Return the [X, Y] coordinate for the center point of the cell that contains the specified text.  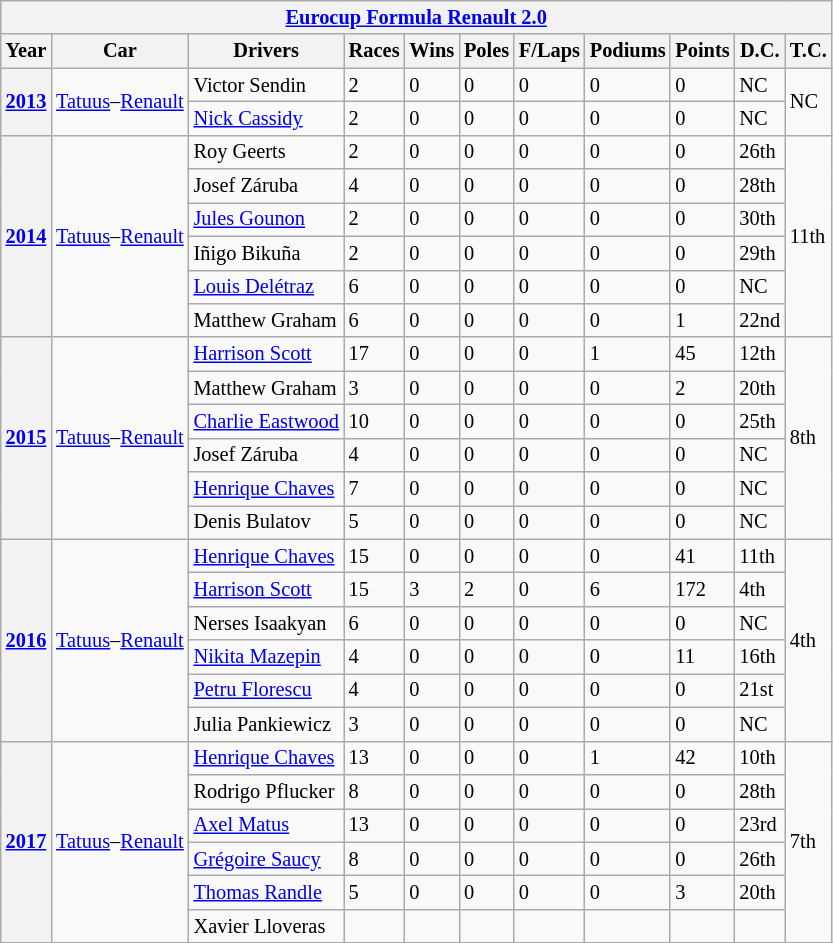
Victor Sendin [266, 85]
10th [760, 758]
Races [374, 51]
10 [374, 421]
172 [702, 589]
Xavier Lloveras [266, 926]
23rd [760, 825]
21st [760, 690]
Year [26, 51]
25th [760, 421]
17 [374, 354]
Eurocup Formula Renault 2.0 [416, 17]
D.C. [760, 51]
Nick Cassidy [266, 118]
Denis Bulatov [266, 522]
Podiums [628, 51]
42 [702, 758]
30th [760, 219]
F/Laps [550, 51]
Poles [486, 51]
Charlie Eastwood [266, 421]
2015 [26, 438]
Nikita Mazepin [266, 657]
2017 [26, 842]
11 [702, 657]
Grégoire Saucy [266, 859]
Drivers [266, 51]
7th [808, 842]
29th [760, 253]
16th [760, 657]
Wins [432, 51]
Thomas Randle [266, 892]
Iñigo Bikuña [266, 253]
2016 [26, 640]
2013 [26, 102]
7 [374, 489]
12th [760, 354]
Louis Delétraz [266, 287]
T.C. [808, 51]
Rodrigo Pflucker [266, 791]
Petru Florescu [266, 690]
8th [808, 438]
22nd [760, 320]
Roy Geerts [266, 152]
2014 [26, 236]
Axel Matus [266, 825]
Jules Gounon [266, 219]
Julia Pankiewicz [266, 724]
Car [120, 51]
45 [702, 354]
Nerses Isaakyan [266, 623]
41 [702, 556]
Points [702, 51]
